Determine the (x, y) coordinate at the center of the cell enclosing the given text.  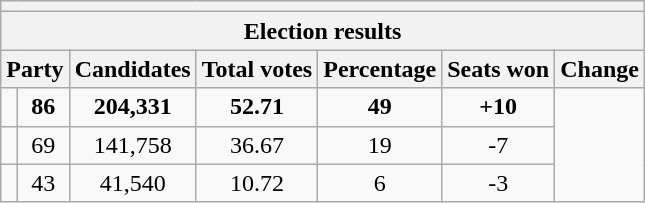
86 (43, 107)
Election results (323, 31)
41,540 (132, 183)
-3 (498, 183)
49 (380, 107)
19 (380, 145)
52.71 (257, 107)
69 (43, 145)
36.67 (257, 145)
Percentage (380, 69)
Total votes (257, 69)
204,331 (132, 107)
Seats won (498, 69)
-7 (498, 145)
43 (43, 183)
141,758 (132, 145)
Change (600, 69)
+10 (498, 107)
Candidates (132, 69)
Party (35, 69)
6 (380, 183)
10.72 (257, 183)
